For the text-containing cell, return its midpoint in [X, Y] coordinate format. 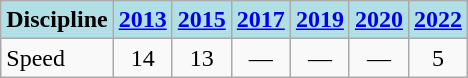
2015 [202, 20]
13 [202, 58]
14 [142, 58]
2019 [320, 20]
2020 [378, 20]
5 [438, 58]
2013 [142, 20]
2022 [438, 20]
Speed [57, 58]
Discipline [57, 20]
2017 [260, 20]
